Determine the (x, y) coordinate at the center of the cell enclosing the given text.  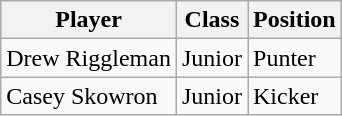
Class (212, 20)
Drew Riggleman (89, 58)
Position (295, 20)
Kicker (295, 96)
Punter (295, 58)
Casey Skowron (89, 96)
Player (89, 20)
